Find where the given text appears and provide that cell's center as (X, Y) coordinate. 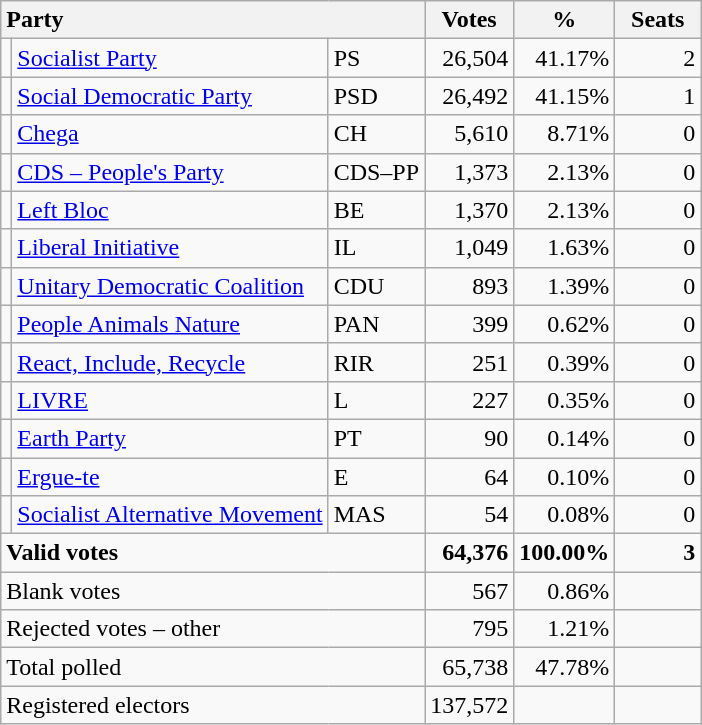
PAN (376, 324)
90 (470, 438)
RIR (376, 362)
React, Include, Recycle (170, 362)
0.62% (564, 324)
26,492 (470, 96)
41.15% (564, 96)
227 (470, 400)
BE (376, 210)
100.00% (564, 553)
Total polled (213, 667)
Party (213, 20)
CDU (376, 286)
1.21% (564, 629)
1.63% (564, 248)
PSD (376, 96)
Votes (470, 20)
5,610 (470, 134)
CDS – People's Party (170, 172)
399 (470, 324)
1,370 (470, 210)
567 (470, 591)
LIVRE (170, 400)
CDS–PP (376, 172)
54 (470, 515)
26,504 (470, 58)
64 (470, 477)
PS (376, 58)
% (564, 20)
0.08% (564, 515)
1.39% (564, 286)
E (376, 477)
251 (470, 362)
CH (376, 134)
3 (658, 553)
PT (376, 438)
0.10% (564, 477)
0.86% (564, 591)
IL (376, 248)
Valid votes (213, 553)
64,376 (470, 553)
Seats (658, 20)
893 (470, 286)
1,373 (470, 172)
795 (470, 629)
Liberal Initiative (170, 248)
8.71% (564, 134)
Registered electors (213, 705)
Socialist Alternative Movement (170, 515)
Rejected votes – other (213, 629)
People Animals Nature (170, 324)
2 (658, 58)
47.78% (564, 667)
MAS (376, 515)
1,049 (470, 248)
137,572 (470, 705)
L (376, 400)
1 (658, 96)
Unitary Democratic Coalition (170, 286)
Socialist Party (170, 58)
Ergue-te (170, 477)
Chega (170, 134)
65,738 (470, 667)
0.35% (564, 400)
41.17% (564, 58)
Social Democratic Party (170, 96)
Blank votes (213, 591)
Left Bloc (170, 210)
0.39% (564, 362)
Earth Party (170, 438)
0.14% (564, 438)
